Output the (x, y) coordinate of the center of the cell containing the given text.  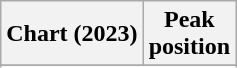
Chart (2023) (72, 34)
Peak position (189, 34)
